Detect which cell encompasses the target text, then output its [X, Y] center coordinate. 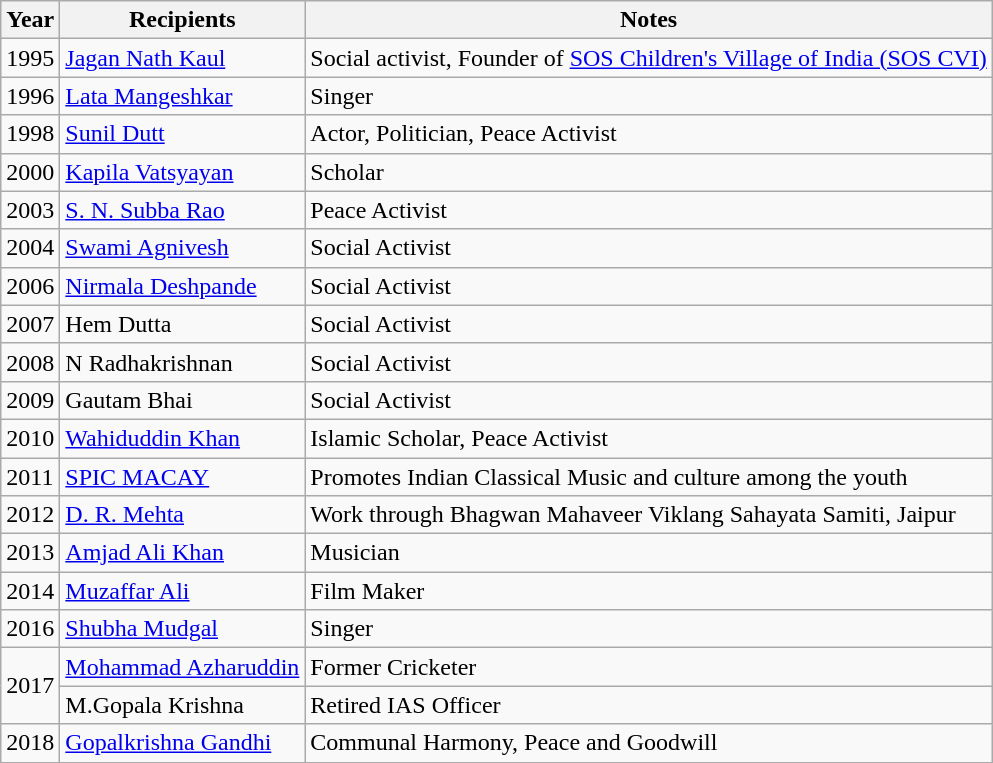
Recipients [182, 20]
Retired IAS Officer [648, 705]
Gautam Bhai [182, 400]
1998 [30, 134]
Kapila Vatsyayan [182, 172]
Lata Mangeshkar [182, 96]
2011 [30, 477]
SPIC MACAY [182, 477]
Amjad Ali Khan [182, 553]
2012 [30, 515]
2014 [30, 591]
2016 [30, 629]
Peace Activist [648, 210]
Promotes Indian Classical Music and culture among the youth [648, 477]
D. R. Mehta [182, 515]
Notes [648, 20]
Film Maker [648, 591]
2003 [30, 210]
Communal Harmony, Peace and Goodwill [648, 743]
2008 [30, 362]
Mohammad Azharuddin [182, 667]
Actor, Politician, Peace Activist [648, 134]
2007 [30, 324]
2009 [30, 400]
Shubha Mudgal [182, 629]
2013 [30, 553]
Sunil Dutt [182, 134]
Work through Bhagwan Mahaveer Viklang Sahayata Samiti, Jaipur [648, 515]
2017 [30, 686]
S. N. Subba Rao [182, 210]
2018 [30, 743]
Muzaffar Ali [182, 591]
2000 [30, 172]
Islamic Scholar, Peace Activist [648, 438]
Former Cricketer [648, 667]
Gopalkrishna Gandhi [182, 743]
2010 [30, 438]
1995 [30, 58]
1996 [30, 96]
Scholar [648, 172]
Nirmala Deshpande [182, 286]
Musician [648, 553]
N Radhakrishnan [182, 362]
Jagan Nath Kaul [182, 58]
Year [30, 20]
Hem Dutta [182, 324]
M.Gopala Krishna [182, 705]
Wahiduddin Khan [182, 438]
Social activist, Founder of SOS Children's Village of India (SOS CVI) [648, 58]
2004 [30, 248]
2006 [30, 286]
Swami Agnivesh [182, 248]
